Output the [X, Y] coordinate of the center of the cell containing the given text.  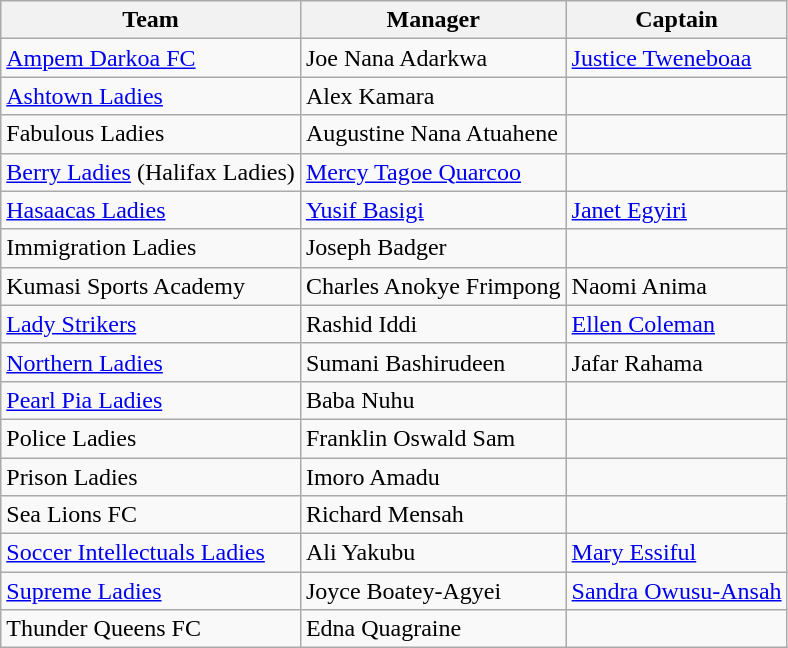
Hasaacas Ladies [151, 210]
Soccer Intellectuals Ladies [151, 553]
Rashid Iddi [433, 324]
Mercy Tagoe Quarcoo [433, 172]
Ellen Coleman [676, 324]
Janet Egyiri [676, 210]
Mary Essiful [676, 553]
Manager [433, 20]
Joseph Badger [433, 248]
Edna Quagraine [433, 629]
Joe Nana Adarkwa [433, 58]
Thunder Queens FC [151, 629]
Berry Ladies (Halifax Ladies) [151, 172]
Pearl Pia Ladies [151, 400]
Franklin Oswald Sam [433, 438]
Supreme Ladies [151, 591]
Justice Tweneboaa [676, 58]
Ali Yakubu [433, 553]
Captain [676, 20]
Richard Mensah [433, 515]
Prison Ladies [151, 477]
Lady Strikers [151, 324]
Sumani Bashirudeen [433, 362]
Charles Anokye Frimpong [433, 286]
Ampem Darkoa FC [151, 58]
Sandra Owusu-Ansah [676, 591]
Baba Nuhu [433, 400]
Ashtown Ladies [151, 96]
Joyce Boatey-Agyei [433, 591]
Police Ladies [151, 438]
Northern Ladies [151, 362]
Naomi Anima [676, 286]
Kumasi Sports Academy [151, 286]
Yusif Basigi [433, 210]
Imoro Amadu [433, 477]
Immigration Ladies [151, 248]
Team [151, 20]
Alex Kamara [433, 96]
Augustine Nana Atuahene [433, 134]
Sea Lions FC [151, 515]
Jafar Rahama [676, 362]
Fabulous Ladies [151, 134]
